Determine the [x, y] coordinate at the center of the cell enclosing the given text.  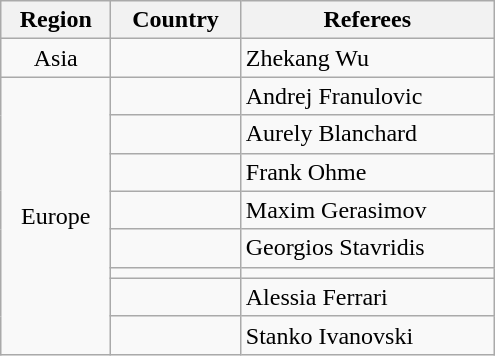
Europe [56, 216]
Georgios Stavridis [367, 248]
Maxim Gerasimov [367, 210]
Andrej Franulovic [367, 96]
Zhekang Wu [367, 58]
Stanko Ivanovski [367, 335]
Asia [56, 58]
Region [56, 20]
Frank Ohme [367, 172]
Referees [367, 20]
Aurely Blanchard [367, 134]
Alessia Ferrari [367, 297]
Country [176, 20]
